Output the [X, Y] coordinate of the center of the cell containing the given text.  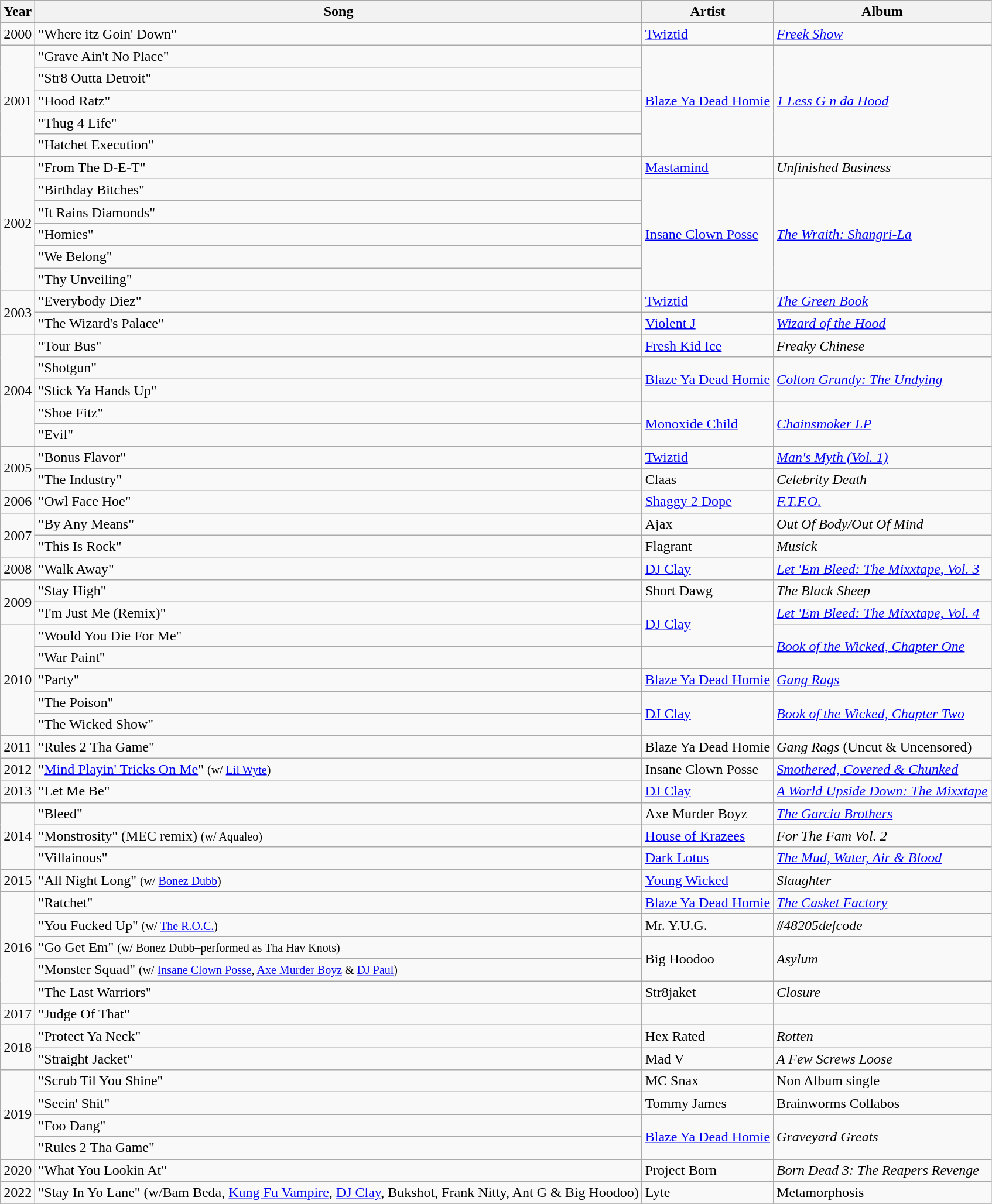
2002 [18, 223]
"Tour Bus" [338, 346]
MC Snax [707, 1081]
Born Dead 3: The Reapers Revenge [882, 1170]
"This Is Rock" [338, 546]
"Walk Away" [338, 568]
Big Hoodoo [707, 958]
A World Upside Down: The Mixxtape [882, 791]
Man's Myth (Vol. 1) [882, 457]
Colton Grundy: The Undying [882, 379]
Axe Murder Boyz [707, 814]
"Protect Ya Neck" [338, 1037]
Wizard of the Hood [882, 324]
2017 [18, 1014]
"Seein' Shit" [338, 1103]
The Mud, Water, Air & Blood [882, 858]
1 Less G n da Hood [882, 101]
"Go Get Em" (w/ Bonez Dubb–performed as Tha Hav Knots) [338, 947]
"Grave Ain't No Place" [338, 56]
Shaggy 2 Dope [707, 502]
Song [338, 12]
Musick [882, 546]
"Foo Dang" [338, 1126]
Chainsmoker LP [882, 424]
2012 [18, 769]
"War Paint" [338, 658]
Hex Rated [707, 1037]
Let 'Em Bleed: The Mixxtape, Vol. 3 [882, 568]
2015 [18, 880]
2007 [18, 535]
Book of the Wicked, Chapter One [882, 646]
The Black Sheep [882, 591]
Ajax [707, 524]
2009 [18, 602]
"Villainous" [338, 858]
Graveyard Greats [882, 1137]
Flagrant [707, 546]
"Shotgun" [338, 368]
"Stay In Yo Lane" (w/Bam Beda, Kung Fu Vampire, DJ Clay, Bukshot, Frank Nitty, Ant G & Big Hoodoo) [338, 1192]
Lyte [707, 1192]
Out Of Body/Out Of Mind [882, 524]
2004 [18, 390]
The Wraith: Shangri-La [882, 234]
2019 [18, 1114]
"Monster Squad" (w/ Insane Clown Posse, Axe Murder Boyz & DJ Paul) [338, 969]
2003 [18, 313]
Claas [707, 479]
"Shoe Fitz" [338, 413]
Brainworms Collabos [882, 1103]
Fresh Kid Ice [707, 346]
"Bleed" [338, 814]
Freek Show [882, 34]
2006 [18, 502]
Non Album single [882, 1081]
Gang Rags (Uncut & Uncensored) [882, 747]
"Where itz Goin' Down" [338, 34]
"I'm Just Me (Remix)" [338, 613]
2010 [18, 680]
"The Wizard's Palace" [338, 324]
The Garcia Brothers [882, 814]
"Would You Die For Me" [338, 635]
2016 [18, 947]
Dark Lotus [707, 858]
Celebrity Death [882, 479]
2022 [18, 1192]
"Stick Ya Hands Up" [338, 390]
Asylum [882, 958]
"From The D-E-T" [338, 167]
2000 [18, 34]
2011 [18, 747]
Album [882, 12]
2014 [18, 836]
Mr. Y.U.G. [707, 925]
"Party" [338, 680]
Str8jaket [707, 992]
"Everybody Diez" [338, 301]
Young Wicked [707, 880]
#48205defcode [882, 925]
2018 [18, 1048]
Mad V [707, 1059]
2008 [18, 568]
"By Any Means" [338, 524]
"Stay High" [338, 591]
Artist [707, 12]
Rotten [882, 1037]
The Casket Factory [882, 903]
Project Born [707, 1170]
"It Rains Diamonds" [338, 212]
Let 'Em Bleed: The Mixxtape, Vol. 4 [882, 613]
F.T.F.O. [882, 502]
"The Industry" [338, 479]
Metamorphosis [882, 1192]
"Thy Unveiling" [338, 279]
"Ratchet" [338, 903]
"Birthday Bitches" [338, 190]
"You Fucked Up" (w/ The R.O.C.) [338, 925]
Slaughter [882, 880]
2005 [18, 468]
2020 [18, 1170]
"Str8 Outta Detroit" [338, 78]
"Hood Ratz" [338, 101]
2013 [18, 791]
The Green Book [882, 301]
"Judge Of That" [338, 1014]
"Let Me Be" [338, 791]
"Scrub Til You Shine" [338, 1081]
Smothered, Covered & Chunked [882, 769]
Violent J [707, 324]
"We Belong" [338, 256]
"Straight Jacket" [338, 1059]
"The Last Warriors" [338, 992]
"Bonus Flavor" [338, 457]
"Owl Face Hoe" [338, 502]
Tommy James [707, 1103]
"The Wicked Show" [338, 725]
Mastamind [707, 167]
2001 [18, 101]
Gang Rags [882, 680]
Closure [882, 992]
Unfinished Business [882, 167]
A Few Screws Loose [882, 1059]
"All Night Long" (w/ Bonez Dubb) [338, 880]
"Monstrosity" (MEC remix) (w/ Aqualeo) [338, 836]
Book of the Wicked, Chapter Two [882, 714]
Monoxide Child [707, 424]
For The Fam Vol. 2 [882, 836]
Freaky Chinese [882, 346]
"The Poison" [338, 702]
House of Krazees [707, 836]
"What You Lookin At" [338, 1170]
"Homies" [338, 234]
"Thug 4 Life" [338, 123]
Year [18, 12]
"Mind Playin' Tricks On Me" (w/ Lil Wyte) [338, 769]
"Hatchet Execution" [338, 145]
"Evil" [338, 435]
Short Dawg [707, 591]
